For the text-containing cell, return its midpoint in [x, y] coordinate format. 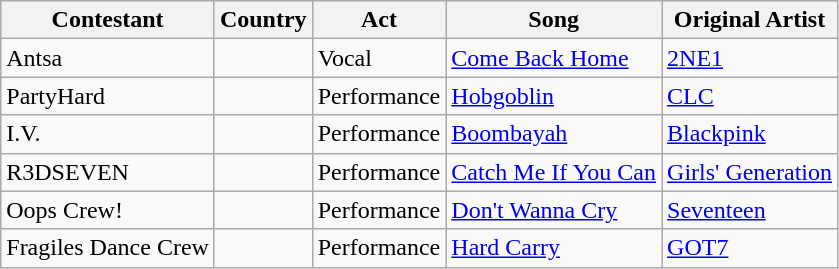
Song [554, 20]
Blackpink [750, 134]
Original Artist [750, 20]
2NE1 [750, 58]
Hobgoblin [554, 96]
R3DSEVEN [108, 172]
I.V. [108, 134]
Seventeen [750, 210]
CLC [750, 96]
Boombayah [554, 134]
Contestant [108, 20]
Come Back Home [554, 58]
Oops Crew! [108, 210]
Hard Carry [554, 248]
Catch Me If You Can [554, 172]
Vocal [379, 58]
Country [263, 20]
Don't Wanna Cry [554, 210]
Antsa [108, 58]
Act [379, 20]
Fragiles Dance Crew [108, 248]
PartyHard [108, 96]
Girls' Generation [750, 172]
GOT7 [750, 248]
